Determine the [X, Y] coordinate at the center of the cell enclosing the given text.  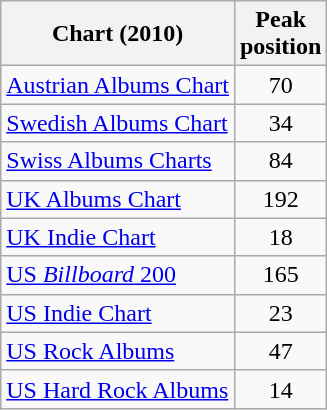
14 [280, 389]
192 [280, 199]
Swedish Albums Chart [118, 123]
Chart (2010) [118, 34]
165 [280, 275]
Peakposition [280, 34]
84 [280, 161]
23 [280, 313]
Swiss Albums Charts [118, 161]
18 [280, 237]
Austrian Albums Chart [118, 85]
US Indie Chart [118, 313]
US Rock Albums [118, 351]
UK Indie Chart [118, 237]
US Billboard 200 [118, 275]
70 [280, 85]
UK Albums Chart [118, 199]
34 [280, 123]
US Hard Rock Albums [118, 389]
47 [280, 351]
